Search for the cell housing the specified text and yield its (X, Y) center coordinate. 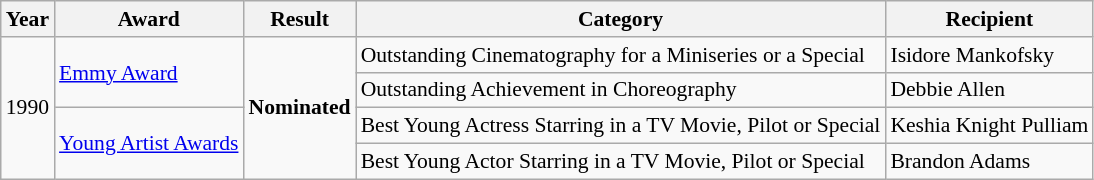
Debbie Allen (989, 90)
Best Young Actress Starring in a TV Movie, Pilot or Special (621, 126)
Result (300, 19)
Outstanding Achievement in Choreography (621, 90)
1990 (28, 108)
Isidore Mankofsky (989, 55)
Young Artist Awards (148, 144)
Outstanding Cinematography for a Miniseries or a Special (621, 55)
Nominated (300, 108)
Brandon Adams (989, 162)
Emmy Award (148, 72)
Category (621, 19)
Year (28, 19)
Recipient (989, 19)
Award (148, 19)
Best Young Actor Starring in a TV Movie, Pilot or Special (621, 162)
Keshia Knight Pulliam (989, 126)
